Search for the cell housing the specified text and yield its (x, y) center coordinate. 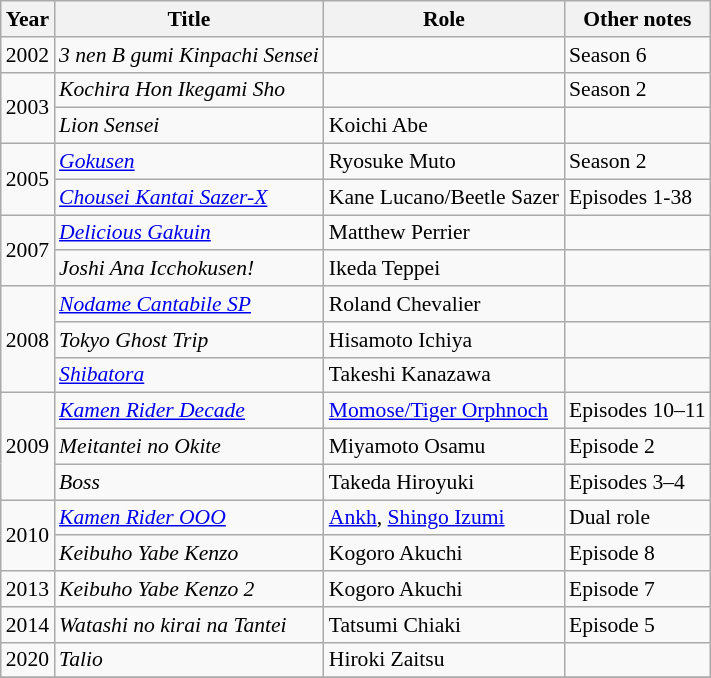
Chousei Kantai Sazer-X (189, 197)
2020 (28, 660)
2005 (28, 180)
Talio (189, 660)
Kane Lucano/Beetle Sazer (444, 197)
Episodes 1-38 (638, 197)
Ankh, Shingo Izumi (444, 518)
Keibuho Yabe Kenzo 2 (189, 589)
Dual role (638, 518)
2008 (28, 340)
Gokusen (189, 162)
Keibuho Yabe Kenzo (189, 554)
Delicious Gakuin (189, 233)
2014 (28, 625)
Kochira Hon Ikegami Sho (189, 90)
Watashi no kirai na Tantei (189, 625)
Hisamoto Ichiya (444, 340)
Role (444, 19)
Tokyo Ghost Trip (189, 340)
Other notes (638, 19)
Momose/Tiger Orphnoch (444, 411)
Title (189, 19)
2009 (28, 446)
Tatsumi Chiaki (444, 625)
Ryosuke Muto (444, 162)
Shibatora (189, 375)
Episodes 3–4 (638, 482)
2007 (28, 250)
Hiroki Zaitsu (444, 660)
Episode 7 (638, 589)
Joshi Ana Icchokusen! (189, 269)
Kamen Rider OOO (189, 518)
Season 6 (638, 55)
Kamen Rider Decade (189, 411)
Miyamoto Osamu (444, 447)
Year (28, 19)
2002 (28, 55)
Episode 8 (638, 554)
Takeda Hiroyuki (444, 482)
2010 (28, 536)
Boss (189, 482)
Meitantei no Okite (189, 447)
Lion Sensei (189, 126)
2003 (28, 108)
Nodame Cantabile SP (189, 304)
Takeshi Kanazawa (444, 375)
3 nen B gumi Kinpachi Sensei (189, 55)
Episode 2 (638, 447)
Ikeda Teppei (444, 269)
Episode 5 (638, 625)
Episodes 10–11 (638, 411)
Koichi Abe (444, 126)
2013 (28, 589)
Matthew Perrier (444, 233)
Roland Chevalier (444, 304)
